Return the (x, y) coordinate for the center point of the cell that contains the specified text.  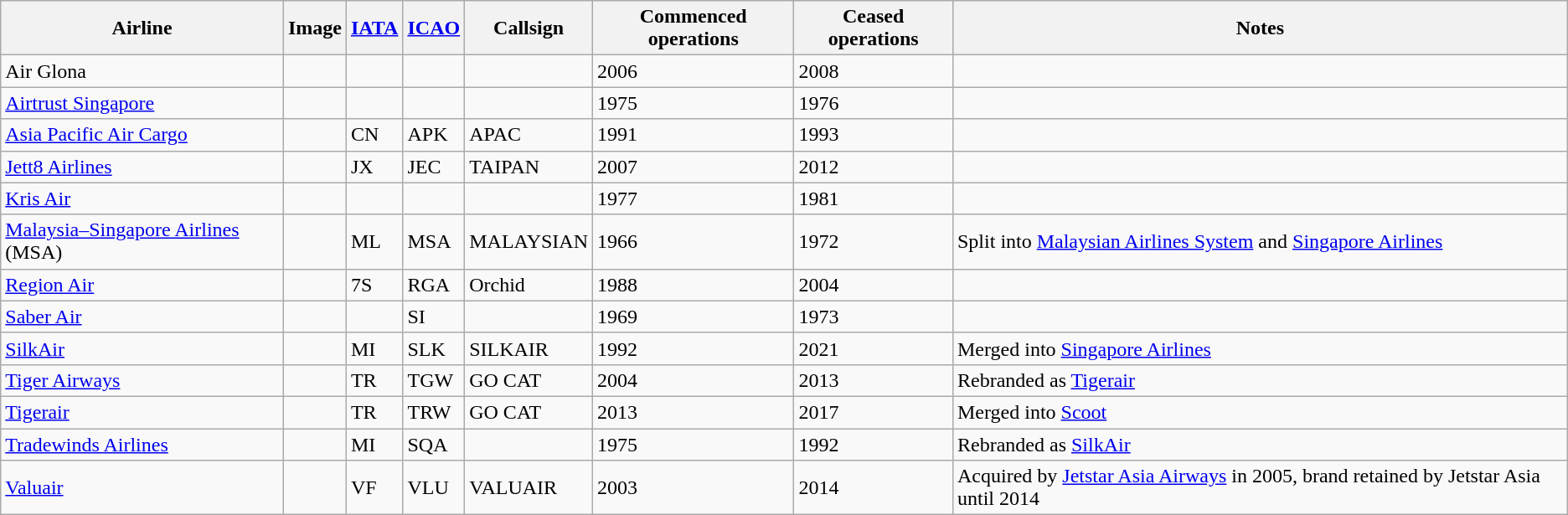
APK (434, 135)
Image (315, 28)
Acquired by Jetstar Asia Airways in 2005, brand retained by Jetstar Asia until 2014 (1260, 487)
Ceased operations (874, 28)
1973 (874, 317)
1972 (874, 241)
Saber Air (142, 317)
1981 (874, 198)
VLU (434, 487)
2014 (874, 487)
JX (374, 167)
1977 (694, 198)
MALAYSIAN (529, 241)
MSA (434, 241)
Asia Pacific Air Cargo (142, 135)
2008 (874, 71)
Merged into Singapore Airlines (1260, 348)
1976 (874, 103)
TGW (434, 380)
Air Glona (142, 71)
SilkAir (142, 348)
Commenced operations (694, 28)
2021 (874, 348)
Merged into Scoot (1260, 412)
Airtrust Singapore (142, 103)
Malaysia–Singapore Airlines (MSA) (142, 241)
Orchid (529, 285)
JEC (434, 167)
7S (374, 285)
VALUAIR (529, 487)
Tiger Airways (142, 380)
1966 (694, 241)
2017 (874, 412)
Tradewinds Airlines (142, 445)
VF (374, 487)
APAC (529, 135)
IATA (374, 28)
SI (434, 317)
Split into Malaysian Airlines System and Singapore Airlines (1260, 241)
ML (374, 241)
SILKAIR (529, 348)
1988 (694, 285)
Jett8 Airlines (142, 167)
Callsign (529, 28)
TRW (434, 412)
Kris Air (142, 198)
SLK (434, 348)
Valuair (142, 487)
TAIPAN (529, 167)
ICAO (434, 28)
1991 (694, 135)
Region Air (142, 285)
SQA (434, 445)
2007 (694, 167)
2003 (694, 487)
1993 (874, 135)
CN (374, 135)
Notes (1260, 28)
Tigerair (142, 412)
RGA (434, 285)
2012 (874, 167)
1969 (694, 317)
Rebranded as Tigerair (1260, 380)
2006 (694, 71)
Rebranded as SilkAir (1260, 445)
Airline (142, 28)
